Find where the given text appears and provide that cell's center as (x, y) coordinate. 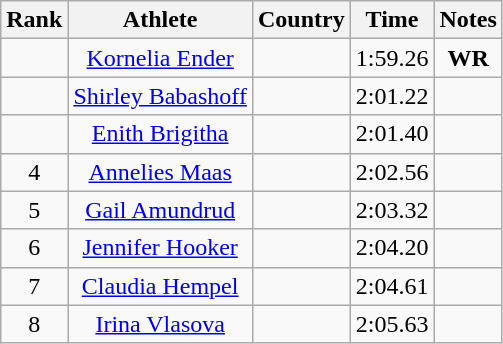
7 (34, 286)
Rank (34, 20)
Shirley Babashoff (160, 96)
Irina Vlasova (160, 324)
Country (301, 20)
2:02.56 (392, 172)
2:01.22 (392, 96)
2:04.61 (392, 286)
Notes (468, 20)
6 (34, 248)
5 (34, 210)
Enith Brigitha (160, 134)
Annelies Maas (160, 172)
2:03.32 (392, 210)
Time (392, 20)
2:05.63 (392, 324)
Athlete (160, 20)
1:59.26 (392, 58)
Kornelia Ender (160, 58)
2:04.20 (392, 248)
4 (34, 172)
Gail Amundrud (160, 210)
Jennifer Hooker (160, 248)
8 (34, 324)
Claudia Hempel (160, 286)
WR (468, 58)
2:01.40 (392, 134)
